Extract the (X, Y) coordinate from the center of the cell holding the provided text.  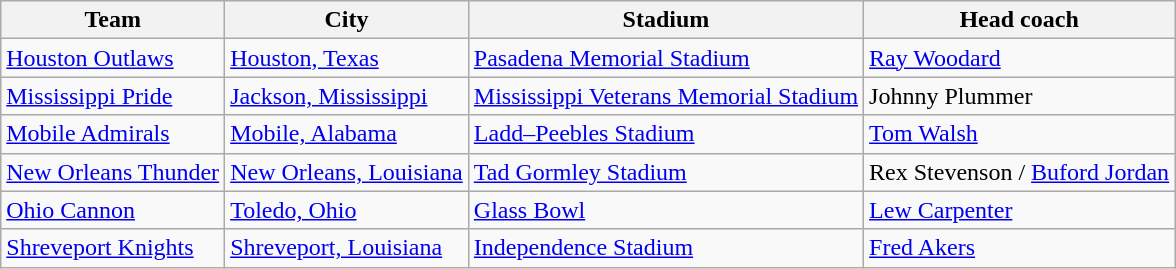
Team (113, 20)
New Orleans, Louisiana (347, 172)
Mississippi Veterans Memorial Stadium (666, 96)
Johnny Plummer (1020, 96)
Ray Woodard (1020, 58)
Ladd–Peebles Stadium (666, 134)
Toledo, Ohio (347, 210)
Head coach (1020, 20)
Shreveport Knights (113, 248)
Independence Stadium (666, 248)
Lew Carpenter (1020, 210)
New Orleans Thunder (113, 172)
City (347, 20)
Jackson, Mississippi (347, 96)
Stadium (666, 20)
Houston Outlaws (113, 58)
Mobile Admirals (113, 134)
Fred Akers (1020, 248)
Shreveport, Louisiana (347, 248)
Pasadena Memorial Stadium (666, 58)
Tad Gormley Stadium (666, 172)
Houston, Texas (347, 58)
Mobile, Alabama (347, 134)
Rex Stevenson / Buford Jordan (1020, 172)
Tom Walsh (1020, 134)
Glass Bowl (666, 210)
Ohio Cannon (113, 210)
Mississippi Pride (113, 96)
